For the text-containing cell, return its midpoint in (x, y) coordinate format. 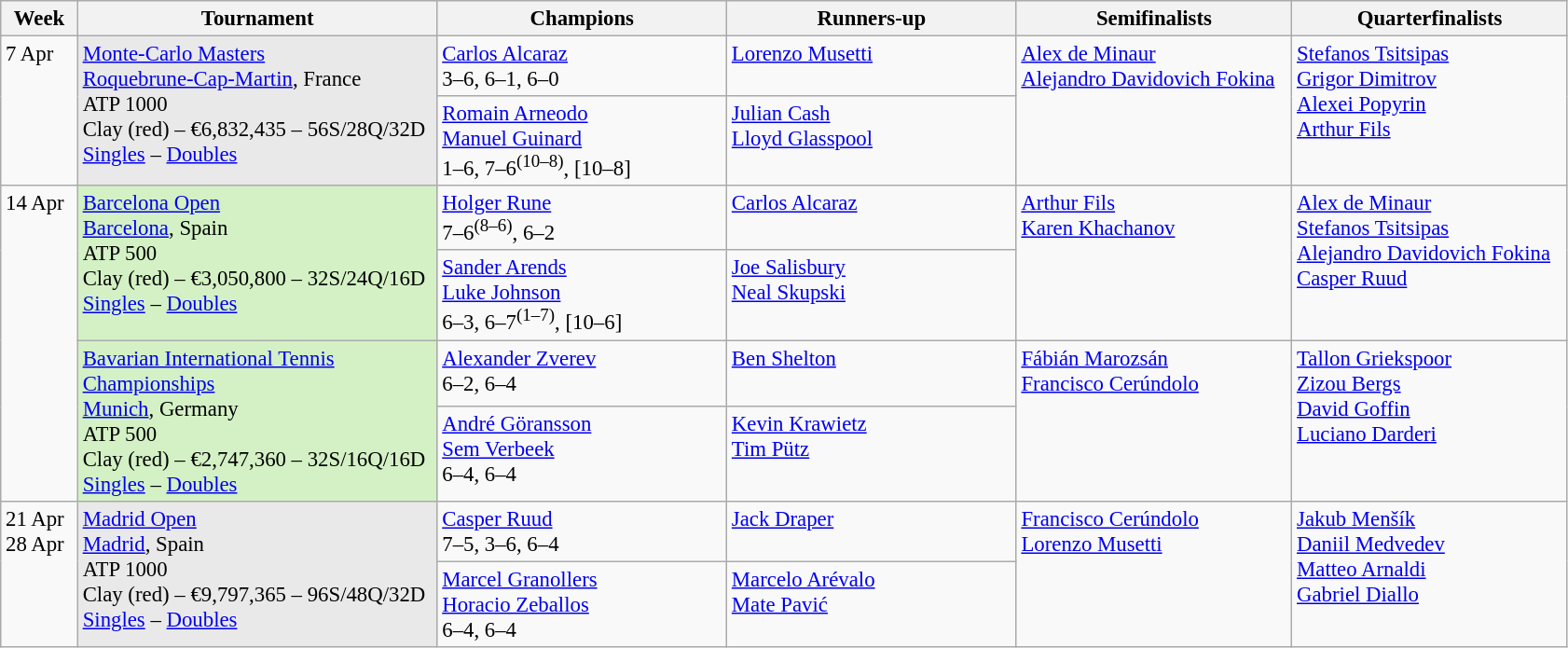
Alex de Minaur Stefanos Tsitsipas Alejandro Davidovich Fokina Casper Ruud (1430, 263)
Bavarian International Tennis ChampionshipsMunich, GermanyATP 500Clay (red) – €2,747,360 – 32S/16Q/16DSingles – Doubles (257, 421)
Casper Ruud 7–5, 3–6, 6–4 (582, 531)
Lorenzo Musetti (873, 67)
Runners-up (873, 19)
14 Apr (39, 343)
Holger Rune 7–6(8–6), 6–2 (582, 218)
Arthur Fils Karen Khachanov (1154, 263)
Carlos Alcaraz 3–6, 6–1, 6–0 (582, 67)
Jakub Menšík Daniil Medvedev Matteo Arnaldi Gabriel Diallo (1430, 573)
Alexander Zverev 6–2, 6–4 (582, 373)
Quarterfinalists (1430, 19)
Alex de Minaur Alejandro Davidovich Fokina (1154, 112)
Marcelo Arévalo Mate Pavić (873, 604)
Jack Draper (873, 531)
Semifinalists (1154, 19)
Kevin Krawietz Tim Pütz (873, 453)
Francisco Cerúndolo Lorenzo Musetti (1154, 573)
Julian Cash Lloyd Glasspool (873, 141)
Madrid OpenMadrid, SpainATP 1000Clay (red) – €9,797,365 – 96S/48Q/32DSingles – Doubles (257, 573)
Champions (582, 19)
Barcelona OpenBarcelona, SpainATP 500Clay (red) – €3,050,800 – 32S/24Q/16DSingles – Doubles (257, 263)
21 Apr28 Apr (39, 573)
Stefanos Tsitsipas Grigor Dimitrov Alexei Popyrin Arthur Fils (1430, 112)
Carlos Alcaraz (873, 218)
7 Apr (39, 112)
Joe Salisbury Neal Skupski (873, 295)
Ben Shelton (873, 373)
Tallon Griekspoor Zizou Bergs David Goffin Luciano Darderi (1430, 421)
Monte-Carlo MastersRoquebrune-Cap-Martin, FranceATP 1000Clay (red) – €6,832,435 – 56S/28Q/32DSingles – Doubles (257, 112)
Romain Arneodo Manuel Guinard 1–6, 7–6(10–8), [10–8] (582, 141)
André Göransson Sem Verbeek 6–4, 6–4 (582, 453)
Week (39, 19)
Tournament (257, 19)
Fábián Marozsán Francisco Cerúndolo (1154, 421)
Sander Arends Luke Johnson 6–3, 6–7(1–7), [10–6] (582, 295)
Marcel Granollers Horacio Zeballos 6–4, 6–4 (582, 604)
